Determine the (X, Y) coordinate at the center of the cell enclosing the given text.  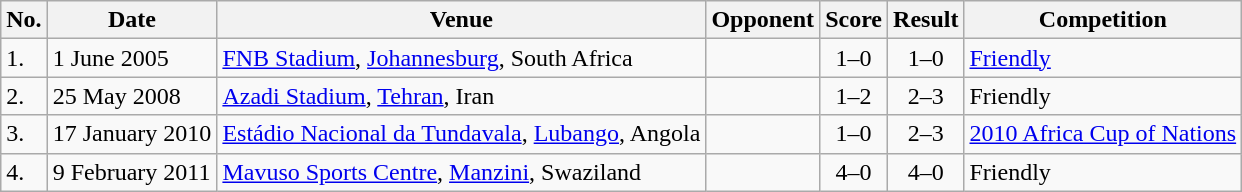
2. (24, 96)
25 May 2008 (132, 96)
1–2 (854, 96)
Estádio Nacional da Tundavala, Lubango, Angola (462, 134)
FNB Stadium, Johannesburg, South Africa (462, 58)
Azadi Stadium, Tehran, Iran (462, 96)
Result (926, 20)
Competition (1103, 20)
Date (132, 20)
2010 Africa Cup of Nations (1103, 134)
Mavuso Sports Centre, Manzini, Swaziland (462, 172)
9 February 2011 (132, 172)
Venue (462, 20)
1 June 2005 (132, 58)
No. (24, 20)
1. (24, 58)
3. (24, 134)
Opponent (763, 20)
4. (24, 172)
Score (854, 20)
17 January 2010 (132, 134)
